Extract the (x, y) coordinate from the center of the cell holding the provided text.  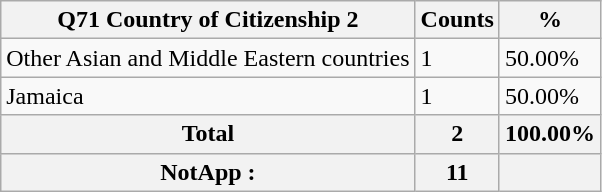
100.00% (550, 134)
Total (208, 134)
Counts (457, 20)
Jamaica (208, 96)
Q71 Country of Citizenship 2 (208, 20)
2 (457, 134)
% (550, 20)
Other Asian and Middle Eastern countries (208, 58)
NotApp : (208, 172)
11 (457, 172)
